Output the [X, Y] coordinate of the center of the cell containing the given text.  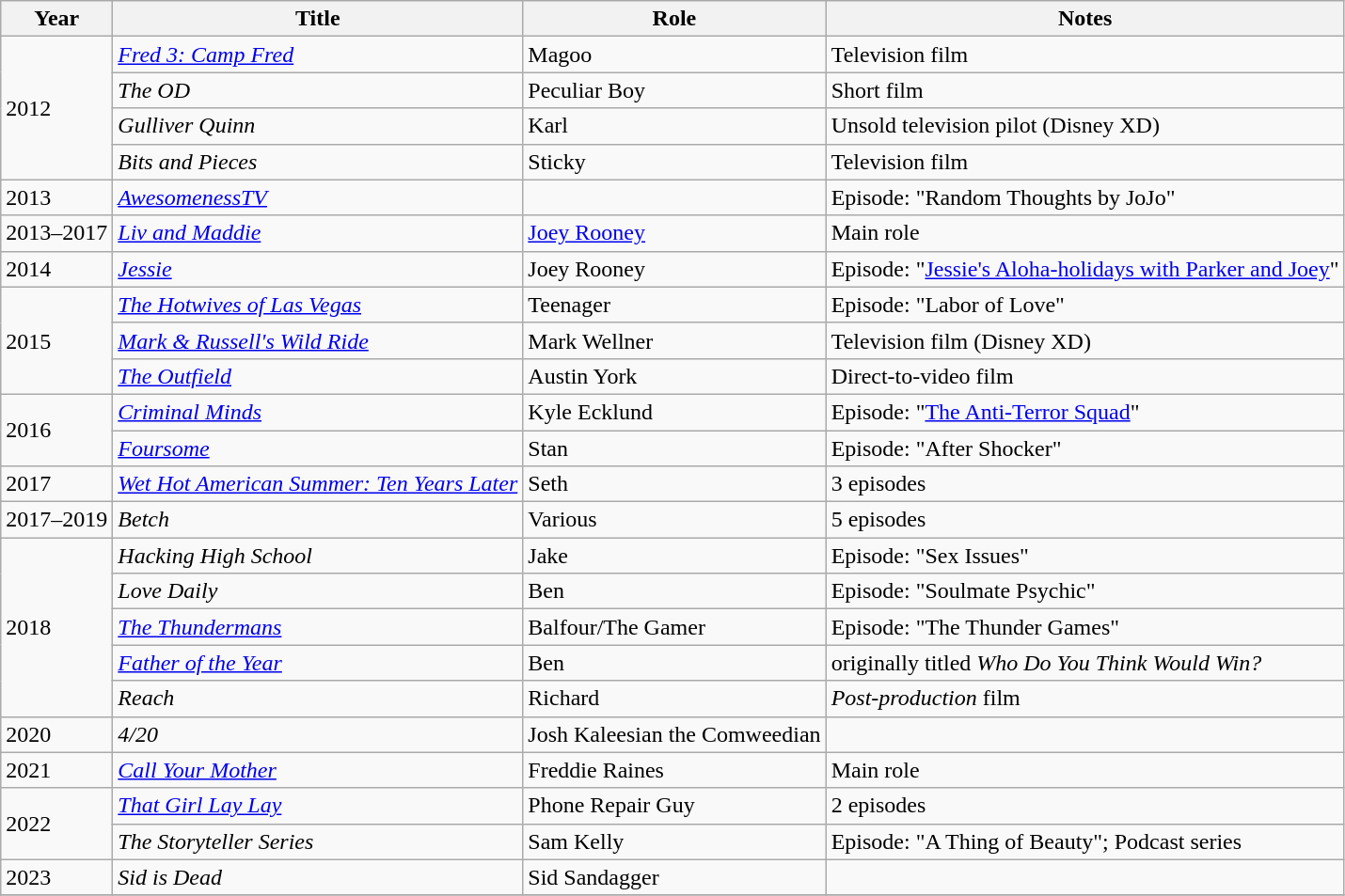
The Hotwives of Las Vegas [318, 305]
Sid Sandagger [674, 877]
5 episodes [1085, 520]
Richard [674, 699]
Hacking High School [318, 556]
originally titled Who Do You Think Would Win? [1085, 663]
Role [674, 19]
Short film [1085, 90]
Various [674, 520]
The Thundermans [318, 627]
Josh Kaleesian the Comweedian [674, 734]
That Girl Lay Lay [318, 806]
2020 [56, 734]
2022 [56, 824]
4/20 [318, 734]
2016 [56, 430]
Episode: "A Thing of Beauty"; Podcast series [1085, 841]
Year [56, 19]
Foursome [318, 448]
Episode: "Random Thoughts by JoJo" [1085, 197]
The Storyteller Series [318, 841]
Episode: "The Thunder Games" [1085, 627]
Sam Kelly [674, 841]
2018 [56, 627]
2 episodes [1085, 806]
2013–2017 [56, 233]
Notes [1085, 19]
Sticky [674, 162]
The Outfield [318, 376]
2023 [56, 877]
Episode: "Sex Issues" [1085, 556]
Stan [674, 448]
Balfour/The Gamer [674, 627]
3 episodes [1085, 484]
Episode: "The Anti-Terror Squad" [1085, 412]
Karl [674, 126]
Direct-to-video film [1085, 376]
Episode: "After Shocker" [1085, 448]
Call Your Mother [318, 770]
The OD [318, 90]
Father of the Year [318, 663]
2017–2019 [56, 520]
Jake [674, 556]
Seth [674, 484]
2012 [56, 108]
Episode: "Soulmate Psychic" [1085, 591]
Kyle Ecklund [674, 412]
2013 [56, 197]
Criminal Minds [318, 412]
Mark & Russell's Wild Ride [318, 340]
Title [318, 19]
Phone Repair Guy [674, 806]
Teenager [674, 305]
Wet Hot American Summer: Ten Years Later [318, 484]
Freddie Raines [674, 770]
Austin York [674, 376]
Gulliver Quinn [318, 126]
Bits and Pieces [318, 162]
Fred 3: Camp Fred [318, 55]
Post-production film [1085, 699]
Liv and Maddie [318, 233]
Reach [318, 699]
Sid is Dead [318, 877]
2021 [56, 770]
2014 [56, 269]
Mark Wellner [674, 340]
Magoo [674, 55]
Episode: "Labor of Love" [1085, 305]
Unsold television pilot (Disney XD) [1085, 126]
Jessie [318, 269]
Peculiar Boy [674, 90]
Television film (Disney XD) [1085, 340]
Episode: "Jessie's Aloha-holidays with Parker and Joey" [1085, 269]
Love Daily [318, 591]
2017 [56, 484]
AwesomenessTV [318, 197]
2015 [56, 340]
Betch [318, 520]
